Output the (X, Y) coordinate of the center of the cell containing the given text.  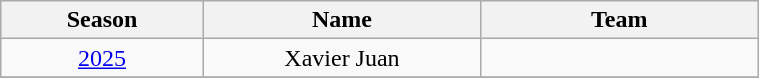
2025 (102, 58)
Name (342, 20)
Xavier Juan (342, 58)
Season (102, 20)
Team (620, 20)
